Pinpoint the cell where the given text exists, returning its (x, y) midpoint coordinate. 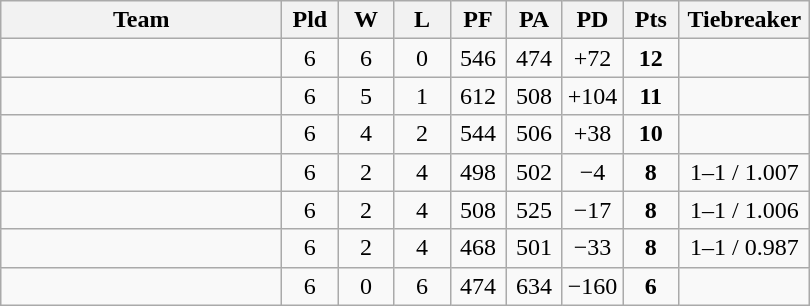
468 (478, 248)
5 (366, 96)
1–1 / 1.007 (744, 172)
11 (651, 96)
W (366, 20)
1–1 / 0.987 (744, 248)
1 (422, 96)
−4 (592, 172)
12 (651, 58)
PF (478, 20)
612 (478, 96)
Pts (651, 20)
546 (478, 58)
−33 (592, 248)
+104 (592, 96)
−160 (592, 286)
1–1 / 1.006 (744, 210)
525 (534, 210)
PD (592, 20)
Team (142, 20)
502 (534, 172)
506 (534, 134)
PA (534, 20)
544 (478, 134)
L (422, 20)
498 (478, 172)
634 (534, 286)
10 (651, 134)
−17 (592, 210)
Pld (310, 20)
501 (534, 248)
Tiebreaker (744, 20)
+38 (592, 134)
+72 (592, 58)
